Determine the [x, y] coordinate at the center of the cell enclosing the given text.  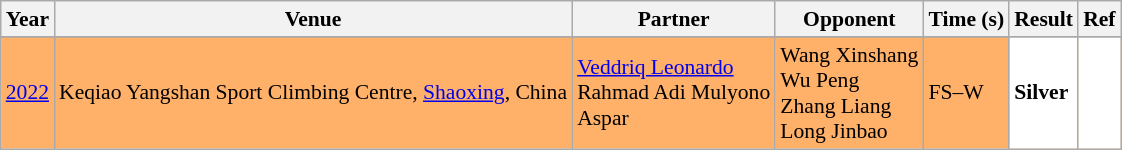
Keqiao Yangshan Sport Climbing Centre, Shaoxing, China [313, 93]
Wang Xinshang Wu Peng Zhang Liang Long Jinbao [849, 93]
Year [28, 19]
Partner [674, 19]
Opponent [849, 19]
Ref [1099, 19]
Result [1044, 19]
Silver [1044, 93]
FS–W [966, 93]
2022 [28, 93]
Time (s) [966, 19]
Venue [313, 19]
Veddriq Leonardo Rahmad Adi Mulyono Aspar [674, 93]
